Return the (x, y) coordinate for the center point of the cell that contains the specified text.  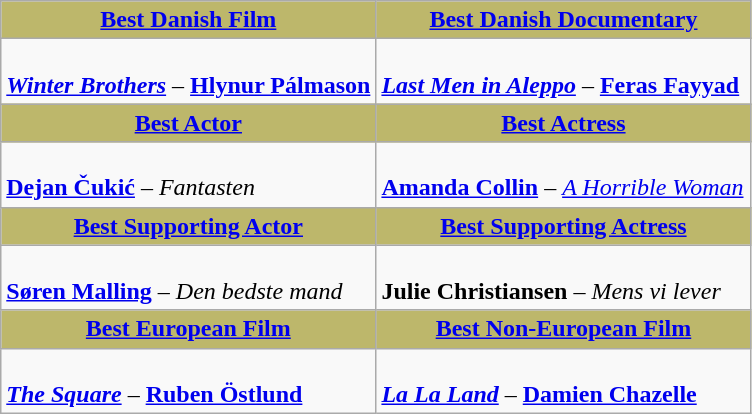
Best European Film (188, 329)
Best Danish Film (188, 20)
Søren Malling – Den bedste mand (188, 278)
Amanda Collin – A Horrible Woman (564, 174)
Julie Christiansen – Mens vi lever (564, 278)
The Square – Ruben Östlund (188, 380)
Best Non-European Film (564, 329)
Best Supporting Actress (564, 226)
Winter Brothers – Hlynur Pálmason (188, 72)
Best Danish Documentary (564, 20)
Best Actor (188, 123)
Dejan Čukić – Fantasten (188, 174)
La La Land – Damien Chazelle (564, 380)
Last Men in Aleppo – Feras Fayyad (564, 72)
Best Supporting Actor (188, 226)
Best Actress (564, 123)
